Capture the cell that displays the provided text and extract its (X, Y) central coordinate. 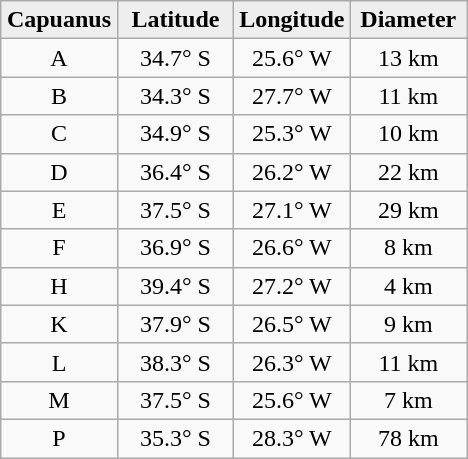
26.6° W (292, 248)
36.4° S (175, 172)
Diameter (408, 20)
39.4° S (175, 286)
28.3° W (292, 438)
34.3° S (175, 96)
34.7° S (175, 58)
7 km (408, 400)
27.2° W (292, 286)
35.3° S (175, 438)
13 km (408, 58)
26.5° W (292, 324)
27.1° W (292, 210)
K (59, 324)
22 km (408, 172)
H (59, 286)
8 km (408, 248)
C (59, 134)
D (59, 172)
38.3° S (175, 362)
B (59, 96)
9 km (408, 324)
26.3° W (292, 362)
Longitude (292, 20)
Capuanus (59, 20)
A (59, 58)
25.3° W (292, 134)
27.7° W (292, 96)
E (59, 210)
F (59, 248)
L (59, 362)
26.2° W (292, 172)
36.9° S (175, 248)
M (59, 400)
10 km (408, 134)
P (59, 438)
29 km (408, 210)
4 km (408, 286)
37.9° S (175, 324)
Latitude (175, 20)
78 km (408, 438)
34.9° S (175, 134)
